From the cell containing the given text, extract its center point as (X, Y) coordinate. 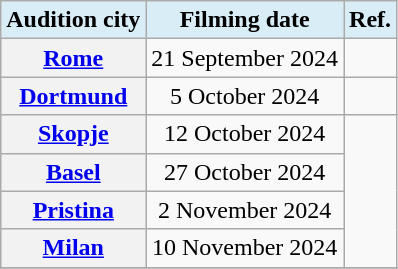
Rome (74, 58)
10 November 2024 (245, 248)
5 October 2024 (245, 96)
Filming date (245, 20)
Pristina (74, 210)
12 October 2024 (245, 134)
21 September 2024 (245, 58)
2 November 2024 (245, 210)
Basel (74, 172)
Ref. (370, 20)
Skopje (74, 134)
Milan (74, 248)
27 October 2024 (245, 172)
Audition city (74, 20)
Dortmund (74, 96)
